Search for the cell housing the specified text and yield its (X, Y) center coordinate. 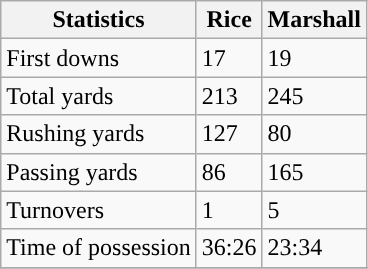
23:34 (314, 248)
First downs (99, 58)
36:26 (229, 248)
127 (229, 134)
245 (314, 96)
Marshall (314, 20)
165 (314, 172)
Total yards (99, 96)
17 (229, 58)
Passing yards (99, 172)
213 (229, 96)
Time of possession (99, 248)
Statistics (99, 20)
Rice (229, 20)
Turnovers (99, 210)
86 (229, 172)
19 (314, 58)
Rushing yards (99, 134)
80 (314, 134)
5 (314, 210)
1 (229, 210)
